For the text-containing cell, return its midpoint in [X, Y] coordinate format. 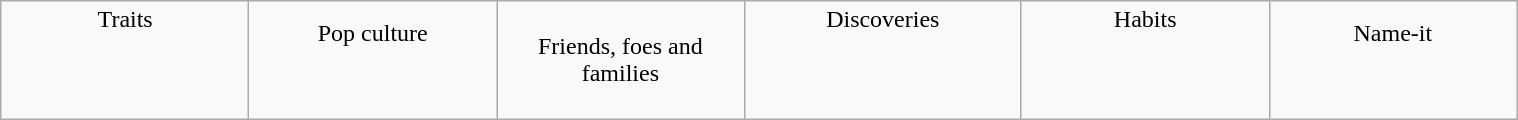
Discoveries [882, 60]
Friends, foes and families [621, 60]
Pop culture [373, 60]
Habits [1145, 60]
Traits [125, 60]
Name-it [1393, 60]
